For the text-containing cell, return its midpoint in [x, y] coordinate format. 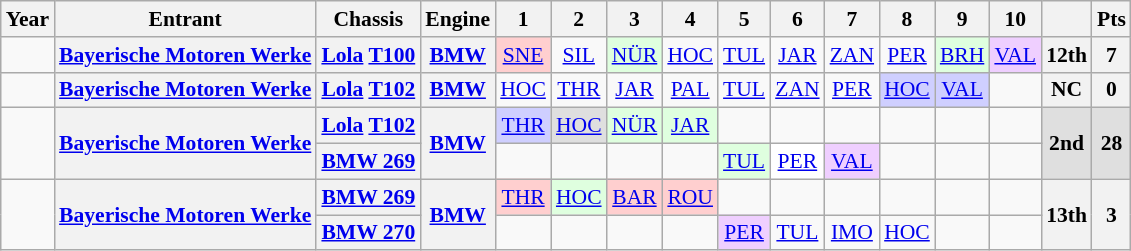
BAR [635, 197]
Pts [1112, 19]
6 [797, 19]
Lola T100 [368, 55]
5 [744, 19]
28 [1112, 144]
Year [28, 19]
Entrant [185, 19]
BMW 270 [368, 233]
BRH [962, 55]
12th [1066, 55]
Engine [458, 19]
NC [1066, 90]
SIL [579, 55]
10 [1015, 19]
13th [1066, 214]
8 [907, 19]
IMO [852, 233]
4 [690, 19]
SNE [523, 55]
2 [579, 19]
1 [523, 19]
0 [1112, 90]
9 [962, 19]
Chassis [368, 19]
2nd [1066, 144]
PAL [690, 90]
ROU [690, 197]
